Extract the (X, Y) coordinate from the center of the cell holding the provided text.  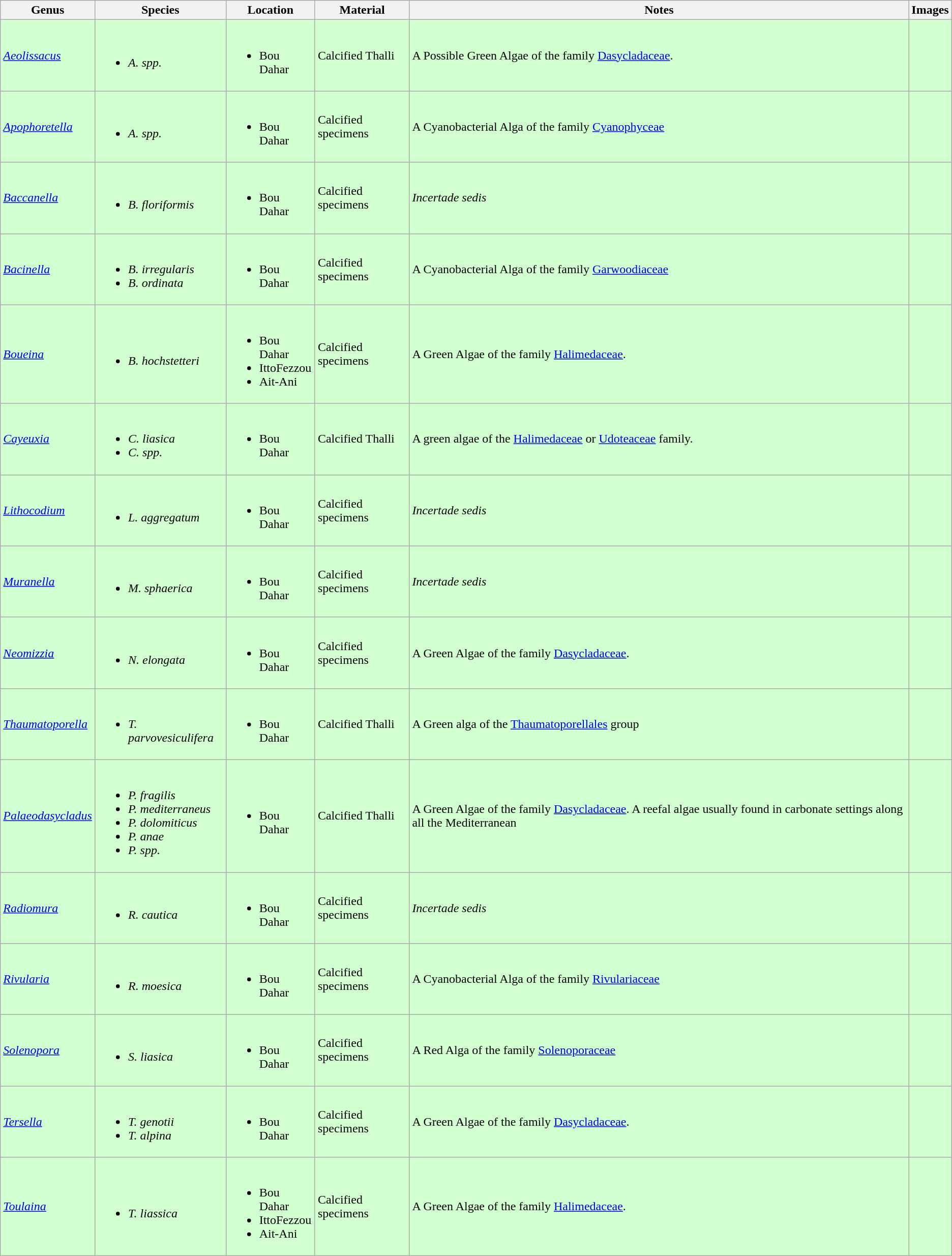
M. sphaerica (160, 581)
T. genotiiT. alpina (160, 1122)
Thaumatoporella (48, 724)
Solenopora (48, 1050)
Aeolissacus (48, 55)
Notes (659, 10)
Toulaina (48, 1207)
Bacinella (48, 269)
Palaeodasycladus (48, 816)
A Cyanobacterial Alga of the family Cyanophyceae (659, 127)
B. hochstetteri (160, 354)
Apophoretella (48, 127)
T. parvovesiculifera (160, 724)
T. liassica (160, 1207)
A Cyanobacterial Alga of the family Garwoodiaceae (659, 269)
C. liasicaC. spp. (160, 439)
Boueina (48, 354)
P. fragilisP. mediterraneusP. dolomiticusP. anaeP. spp. (160, 816)
A green algae of the Halimedaceae or Udoteaceae family. (659, 439)
L. aggregatum (160, 510)
A Green alga of the Thaumatoporellales group (659, 724)
Tersella (48, 1122)
S. liasica (160, 1050)
B. irregularisB. ordinata (160, 269)
Radiomura (48, 908)
N. elongata (160, 653)
B. floriformis (160, 198)
Rivularia (48, 979)
R. cautica (160, 908)
A Cyanobacterial Alga of the family Rivulariaceae (659, 979)
Material (362, 10)
A Red Alga of the family Solenoporaceae (659, 1050)
Species (160, 10)
A Green Algae of the family Dasycladaceae. A reefal algae usually found in carbonate settings along all the Mediterranean (659, 816)
Location (271, 10)
Cayeuxia (48, 439)
Genus (48, 10)
R. moesica (160, 979)
Muranella (48, 581)
A Possible Green Algae of the family Dasycladaceae. (659, 55)
Images (930, 10)
Baccanella (48, 198)
Neomizzia (48, 653)
Lithocodium (48, 510)
